Capture the cell that displays the provided text and extract its (X, Y) central coordinate. 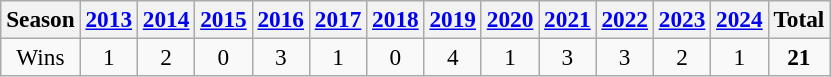
2014 (166, 19)
2016 (280, 19)
Total (799, 19)
2021 (568, 19)
2023 (682, 19)
Season (40, 19)
2015 (224, 19)
21 (799, 57)
2019 (452, 19)
2017 (338, 19)
2024 (740, 19)
2022 (624, 19)
2020 (510, 19)
2013 (108, 19)
2018 (396, 19)
Wins (40, 57)
4 (452, 57)
